Return the [x, y] coordinate for the center point of the cell that contains the specified text.  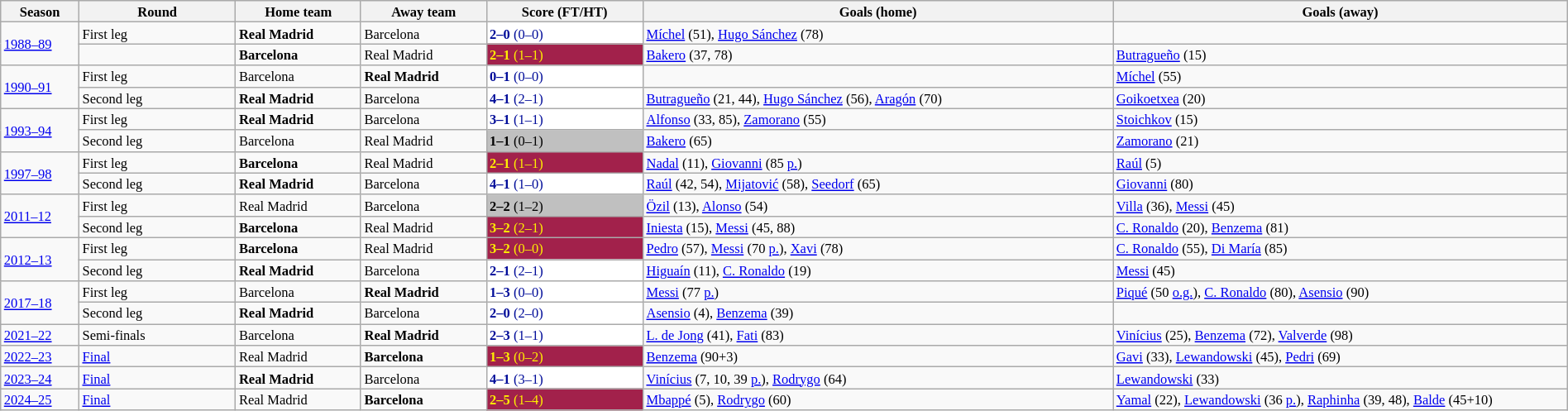
L. de Jong (41), Fati (83) [877, 335]
Lewandowski (33) [1340, 378]
Gavi (33), Lewandowski (45), Pedri (69) [1340, 356]
Giovanni (80) [1340, 184]
Goals (away) [1340, 12]
2024–25 [40, 399]
4–1 (2–1) [564, 98]
Yamal (22), Lewandowski (36 p.), Raphinha (39, 48), Balde (45+10) [1340, 399]
Raúl (42, 54), Mijatović (58), Seedorf (65) [877, 184]
Butragueño (15) [1340, 55]
4–1 (1–0) [564, 184]
Benzema (90+3) [877, 356]
Piqué (50 o.g.), C. Ronaldo (80), Asensio (90) [1340, 292]
1990–91 [40, 87]
Villa (36), Messi (45) [1340, 205]
Míchel (55) [1340, 76]
4–1 (3–1) [564, 378]
Mbappé (5), Rodrygo (60) [877, 399]
Zamorano (21) [1340, 141]
Míchel (51), Hugo Sánchez (78) [877, 33]
C. Ronaldo (55), Di María (85) [1340, 248]
3–1 (1–1) [564, 119]
1988–89 [40, 44]
1–3 (0–2) [564, 356]
Goals (home) [877, 12]
2012–13 [40, 259]
2017–18 [40, 303]
Messi (77 p.) [877, 292]
Alfonso (33, 85), Zamorano (55) [877, 119]
2023–24 [40, 378]
Iniesta (15), Messi (45, 88) [877, 227]
3–2 (2–1) [564, 227]
3–2 (0–0) [564, 248]
Goikoetxea (20) [1340, 98]
Semi-finals [157, 335]
1–1 (0–1) [564, 141]
0–1 (0–0) [564, 76]
Season [40, 12]
Stoichkov (15) [1340, 119]
Raúl (5) [1340, 162]
Özil (13), Alonso (54) [877, 205]
Butragueño (21, 44), Hugo Sánchez (56), Aragón (70) [877, 98]
Round [157, 12]
C. Ronaldo (20), Benzema (81) [1340, 227]
2–1 (2–1) [564, 270]
Bakero (65) [877, 141]
1993–94 [40, 130]
2–0 (0–0) [564, 33]
Vinícius (25), Benzema (72), Valverde (98) [1340, 335]
Higuaín (11), C. Ronaldo (19) [877, 270]
2–2 (1–2) [564, 205]
2–5 (1–4) [564, 399]
Away team [423, 12]
1–3 (0–0) [564, 292]
Bakero (37, 78) [877, 55]
Score (FT/HT) [564, 12]
Vinícius (7, 10, 39 p.), Rodrygo (64) [877, 378]
2–3 (1–1) [564, 335]
Pedro (57), Messi (70 p.), Xavi (78) [877, 248]
Asensio (4), Benzema (39) [877, 313]
Home team [299, 12]
2022–23 [40, 356]
2–0 (2–0) [564, 313]
Messi (45) [1340, 270]
Nadal (11), Giovanni (85 p.) [877, 162]
1997–98 [40, 173]
2011–12 [40, 216]
2021–22 [40, 335]
